Identify which cell holds the provided text, then report its (x, y) central coordinate. 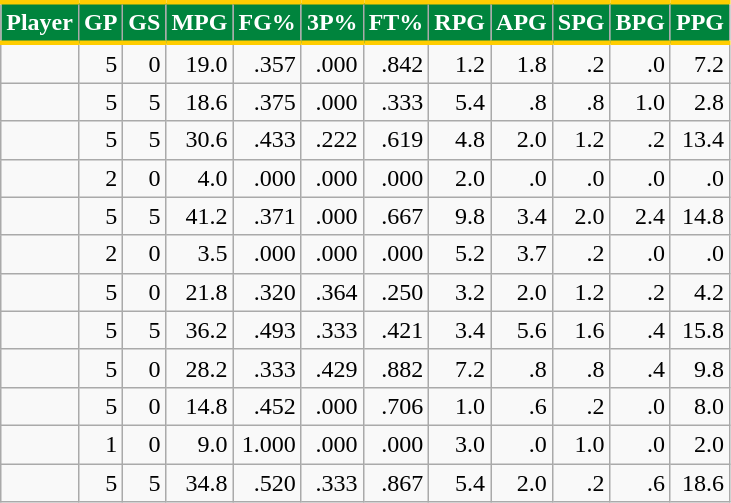
.493 (267, 330)
.250 (396, 292)
3.5 (200, 254)
.429 (332, 368)
.421 (396, 330)
.433 (267, 140)
BPG (640, 22)
5.2 (460, 254)
PPG (700, 22)
21.8 (200, 292)
1 (100, 444)
36.2 (200, 330)
.667 (396, 216)
41.2 (200, 216)
FT% (396, 22)
GP (100, 22)
34.8 (200, 483)
1.6 (581, 330)
3.0 (460, 444)
.371 (267, 216)
.520 (267, 483)
13.4 (700, 140)
.222 (332, 140)
5.6 (522, 330)
FG% (267, 22)
1.000 (267, 444)
APG (522, 22)
3.7 (522, 254)
.619 (396, 140)
.842 (396, 63)
2.4 (640, 216)
.375 (267, 102)
28.2 (200, 368)
8.0 (700, 406)
19.0 (200, 63)
3.2 (460, 292)
Player (40, 22)
4.2 (700, 292)
3P% (332, 22)
4.8 (460, 140)
MPG (200, 22)
.867 (396, 483)
30.6 (200, 140)
RPG (460, 22)
9.0 (200, 444)
SPG (581, 22)
.452 (267, 406)
1.8 (522, 63)
.882 (396, 368)
.320 (267, 292)
.706 (396, 406)
.364 (332, 292)
2.8 (700, 102)
4.0 (200, 178)
15.8 (700, 330)
.357 (267, 63)
GS (144, 22)
